Search for the cell housing the specified text and yield its (X, Y) center coordinate. 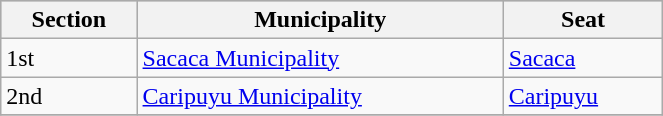
Seat (583, 20)
2nd (69, 96)
Sacaca Municipality (320, 58)
Caripuyu (583, 96)
Section (69, 20)
Caripuyu Municipality (320, 96)
Municipality (320, 20)
1st (69, 58)
Sacaca (583, 58)
